Pinpoint the cell where the given text exists, returning its (X, Y) midpoint coordinate. 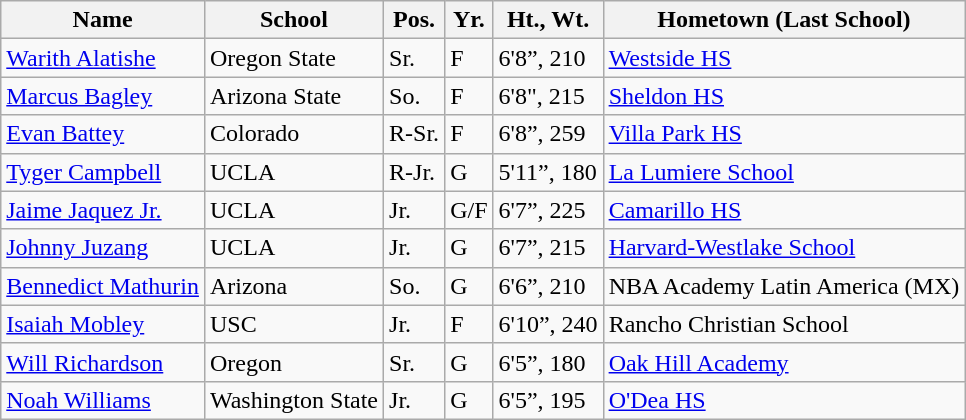
La Lumiere School (784, 172)
6'7”, 225 (548, 210)
Johnny Juzang (103, 248)
Camarillo HS (784, 210)
O'Dea HS (784, 400)
R-Sr. (414, 134)
Name (103, 20)
School (294, 20)
Oregon (294, 362)
Arizona State (294, 96)
6'5”, 195 (548, 400)
Colorado (294, 134)
Will Richardson (103, 362)
6'8”, 210 (548, 58)
Pos. (414, 20)
Bennedict Mathurin (103, 286)
Jaime Jaquez Jr. (103, 210)
Isaiah Mobley (103, 324)
6'7”, 215 (548, 248)
G/F (469, 210)
NBA Academy Latin America (MX) (784, 286)
Warith Alatishe (103, 58)
Yr. (469, 20)
6'10”, 240 (548, 324)
Evan Battey (103, 134)
Westside HS (784, 58)
Hometown (Last School) (784, 20)
Ht., Wt. (548, 20)
Sheldon HS (784, 96)
Tyger Campbell (103, 172)
USC (294, 324)
Arizona (294, 286)
6'8”, 259 (548, 134)
Harvard-Westlake School (784, 248)
Oregon State (294, 58)
6'6”, 210 (548, 286)
Rancho Christian School (784, 324)
6'8", 215 (548, 96)
Oak Hill Academy (784, 362)
R-Jr. (414, 172)
Marcus Bagley (103, 96)
Washington State (294, 400)
Villa Park HS (784, 134)
5'11”, 180 (548, 172)
Noah Williams (103, 400)
6'5”, 180 (548, 362)
